Scan for the cell matching the given text and deliver its [x, y] coordinate at center. 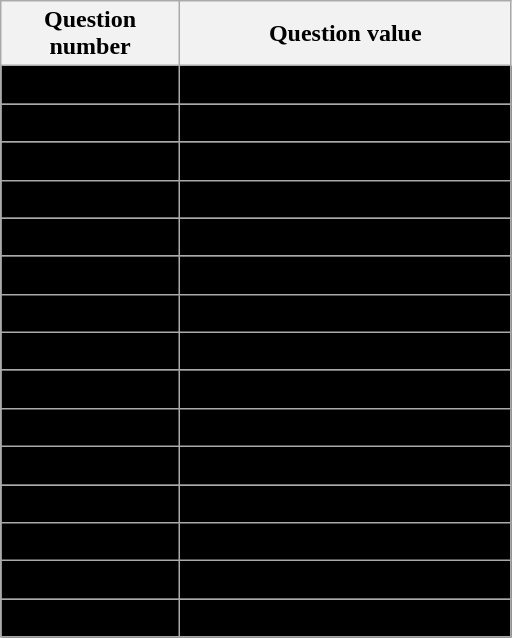
7 [90, 313]
13 [90, 542]
10 [90, 427]
64,000 zł [345, 465]
100 zł [345, 85]
300 zł [345, 161]
3 [90, 161]
1,000 zł [345, 237]
1 [90, 85]
4,000 zł [345, 313]
32,000 zł [345, 427]
Question number [90, 34]
5 [90, 237]
11 [90, 465]
125,000 zł [345, 503]
250,000 zł [345, 542]
2 [90, 123]
8 [90, 351]
14 [90, 580]
15 [90, 618]
2,000 zł [345, 275]
200 zł [345, 123]
9 [90, 389]
12 [90, 503]
6 [90, 275]
500 zł [345, 199]
16,000 zł [345, 389]
4 [90, 199]
Question value [345, 34]
8,000 zł [345, 351]
500,000 zł [345, 580]
